For the text-containing cell, return its midpoint in [X, Y] coordinate format. 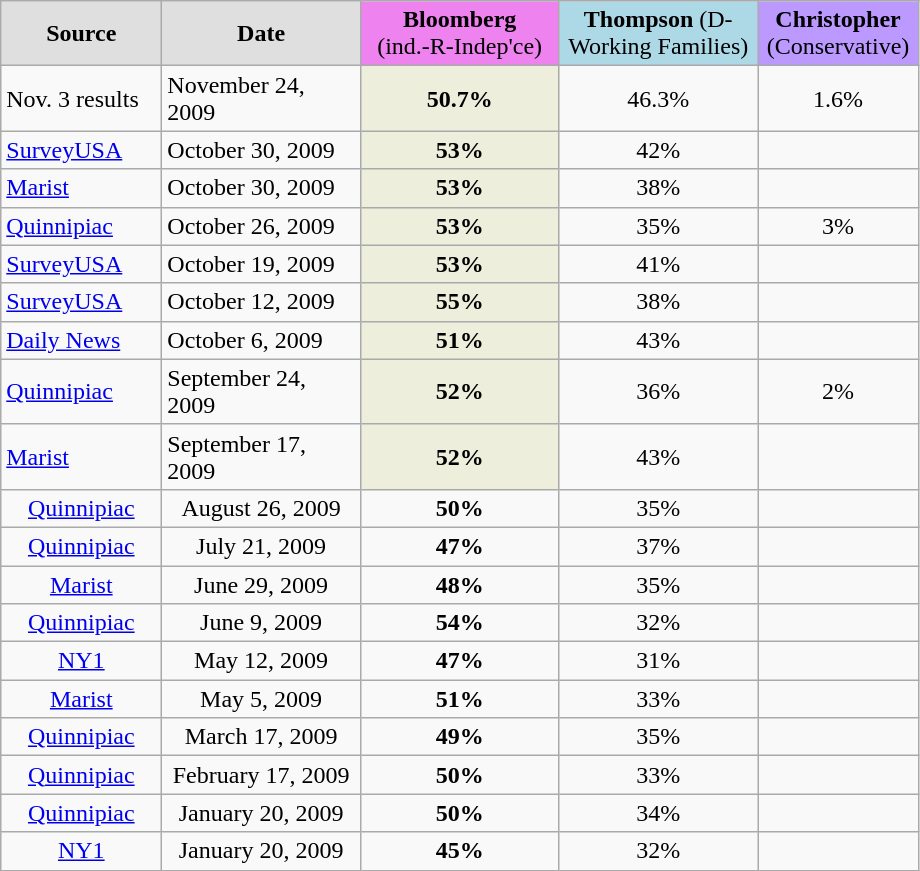
September 24, 2009 [262, 392]
2% [838, 392]
48% [460, 585]
46.3% [658, 98]
Daily News [82, 340]
45% [460, 851]
June 9, 2009 [262, 623]
September 17, 2009 [262, 456]
October 26, 2009 [262, 226]
Thompson (D-Working Families) [658, 34]
41% [658, 264]
October 19, 2009 [262, 264]
June 29, 2009 [262, 585]
May 5, 2009 [262, 699]
October 12, 2009 [262, 302]
May 12, 2009 [262, 661]
50.7% [460, 98]
August 26, 2009 [262, 508]
October 6, 2009 [262, 340]
March 17, 2009 [262, 737]
54% [460, 623]
55% [460, 302]
November 24, 2009 [262, 98]
1.6% [838, 98]
37% [658, 546]
February 17, 2009 [262, 775]
July 21, 2009 [262, 546]
34% [658, 813]
Date [262, 34]
42% [658, 150]
49% [460, 737]
36% [658, 392]
Christopher(Conservative) [838, 34]
Source [82, 34]
31% [658, 661]
3% [838, 226]
Nov. 3 results [82, 98]
Bloomberg(ind.-R-Indep'ce) [460, 34]
